From the cell containing the given text, extract its center point as (x, y) coordinate. 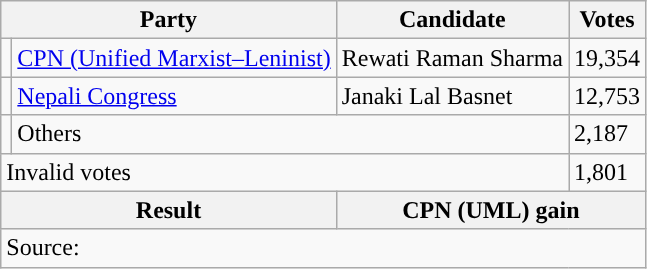
Nepali Congress (174, 96)
Result (168, 210)
12,753 (608, 96)
Votes (608, 20)
Rewati Raman Sharma (452, 58)
Janaki Lal Basnet (452, 96)
Invalid votes (285, 172)
Party (168, 20)
19,354 (608, 58)
2,187 (608, 134)
Others (290, 134)
Source: (324, 248)
Candidate (452, 20)
CPN (UML) gain (490, 210)
CPN (Unified Marxist–Leninist) (174, 58)
1,801 (608, 172)
